Capture the cell that displays the provided text and extract its (X, Y) central coordinate. 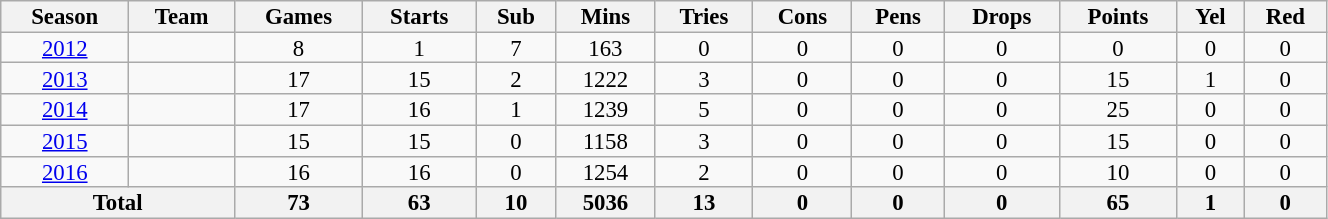
7 (516, 48)
Mins (606, 16)
Pens (898, 16)
Tries (704, 16)
25 (1118, 110)
Starts (420, 16)
13 (704, 204)
2012 (65, 48)
2016 (65, 172)
Season (65, 16)
63 (420, 204)
2015 (65, 140)
8 (299, 48)
163 (606, 48)
5 (704, 110)
2014 (65, 110)
73 (299, 204)
65 (1118, 204)
Yel (1211, 16)
Points (1118, 16)
Team (182, 16)
1222 (606, 78)
2013 (65, 78)
Games (299, 16)
Total (118, 204)
5036 (606, 204)
Red (1285, 16)
Cons (802, 16)
Drops (1002, 16)
1254 (606, 172)
Sub (516, 16)
1158 (606, 140)
1239 (606, 110)
